Determine the [x, y] coordinate at the center of the cell enclosing the given text.  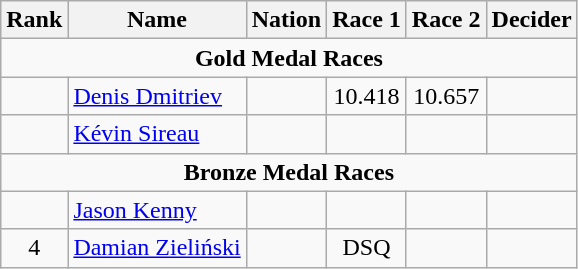
10.418 [367, 96]
Race 1 [367, 20]
10.657 [446, 96]
4 [34, 248]
Name [157, 20]
Race 2 [446, 20]
Jason Kenny [157, 210]
Denis Dmitriev [157, 96]
Rank [34, 20]
Nation [286, 20]
Gold Medal Races [289, 58]
Bronze Medal Races [289, 172]
Decider [532, 20]
Kévin Sireau [157, 134]
DSQ [367, 248]
Damian Zieliński [157, 248]
